From the cell containing the given text, extract its center point as (X, Y) coordinate. 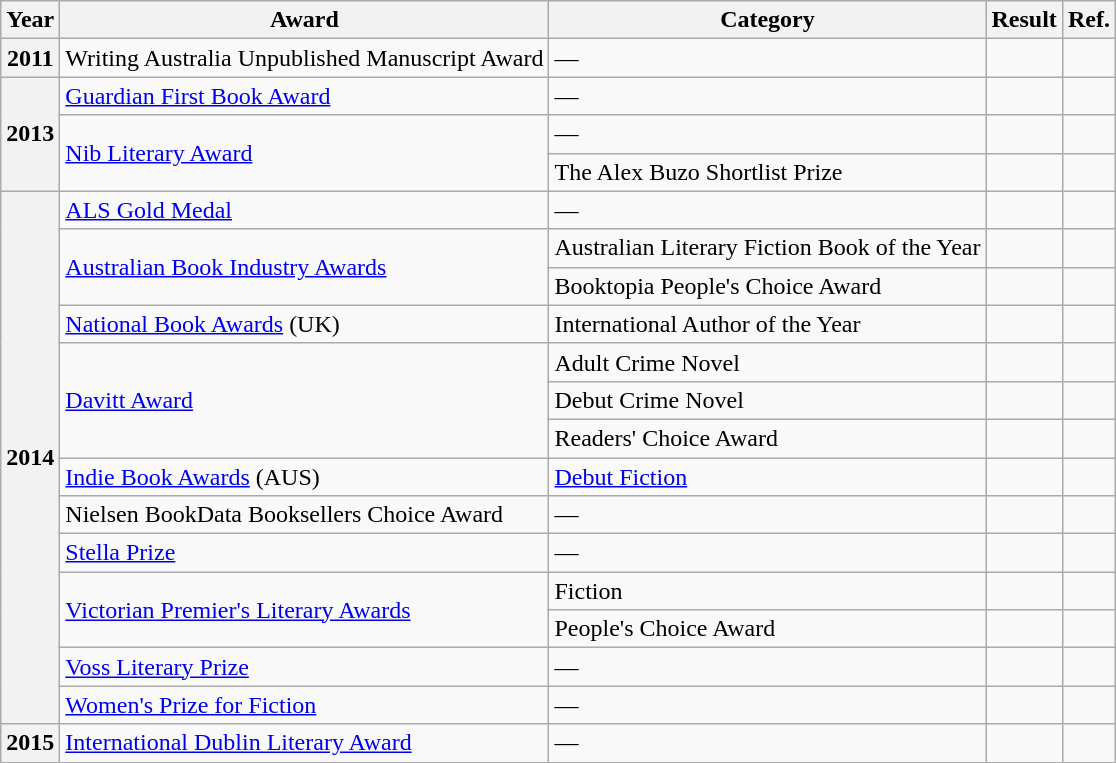
Voss Literary Prize (304, 667)
Result (1024, 20)
Victorian Premier's Literary Awards (304, 610)
Women's Prize for Fiction (304, 705)
Davitt Award (304, 400)
Australian Book Industry Awards (304, 267)
The Alex Buzo Shortlist Prize (768, 172)
Stella Prize (304, 553)
International Dublin Literary Award (304, 743)
Indie Book Awards (AUS) (304, 477)
International Author of the Year (768, 324)
Australian Literary Fiction Book of the Year (768, 248)
National Book Awards (UK) (304, 324)
Year (30, 20)
Category (768, 20)
2015 (30, 743)
Readers' Choice Award (768, 438)
Nielsen BookData Booksellers Choice Award (304, 515)
Guardian First Book Award (304, 96)
ALS Gold Medal (304, 210)
2011 (30, 58)
Debut Crime Novel (768, 400)
Nib Literary Award (304, 153)
Booktopia People's Choice Award (768, 286)
Award (304, 20)
Writing Australia Unpublished Manuscript Award (304, 58)
People's Choice Award (768, 629)
Adult Crime Novel (768, 362)
2013 (30, 134)
2014 (30, 458)
Ref. (1088, 20)
Debut Fiction (768, 477)
Fiction (768, 591)
